Return [X, Y] of the center of cell containing provided text 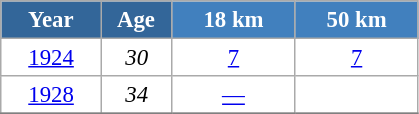
Year [52, 20]
50 km [356, 20]
1924 [52, 58]
— [234, 95]
1928 [52, 95]
30 [136, 58]
34 [136, 95]
Age [136, 20]
18 km [234, 20]
